Output the [X, Y] coordinate of the center of the cell containing the given text.  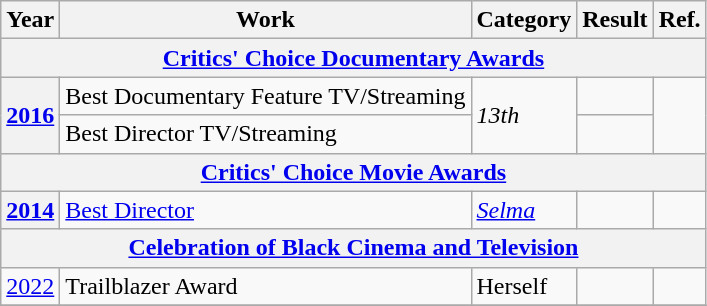
Best Director TV/Streaming [266, 134]
Best Documentary Feature TV/Streaming [266, 96]
Selma [524, 210]
13th [524, 115]
2016 [30, 115]
2014 [30, 210]
Ref. [680, 20]
Herself [524, 286]
Trailblazer Award [266, 286]
Critics' Choice Movie Awards [354, 172]
2022 [30, 286]
Work [266, 20]
Year [30, 20]
Result [615, 20]
Celebration of Black Cinema and Television [354, 248]
Critics' Choice Documentary Awards [354, 58]
Category [524, 20]
Best Director [266, 210]
